Return the [X, Y] coordinate for the center point of the cell that contains the specified text.  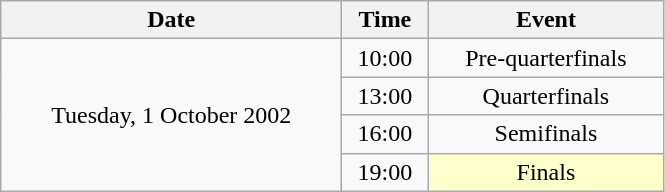
Pre-quarterfinals [546, 58]
Tuesday, 1 October 2002 [172, 115]
Date [172, 20]
Finals [546, 172]
Quarterfinals [546, 96]
Semifinals [546, 134]
Event [546, 20]
13:00 [385, 96]
10:00 [385, 58]
19:00 [385, 172]
16:00 [385, 134]
Time [385, 20]
